Capture the cell that displays the provided text and extract its [X, Y] central coordinate. 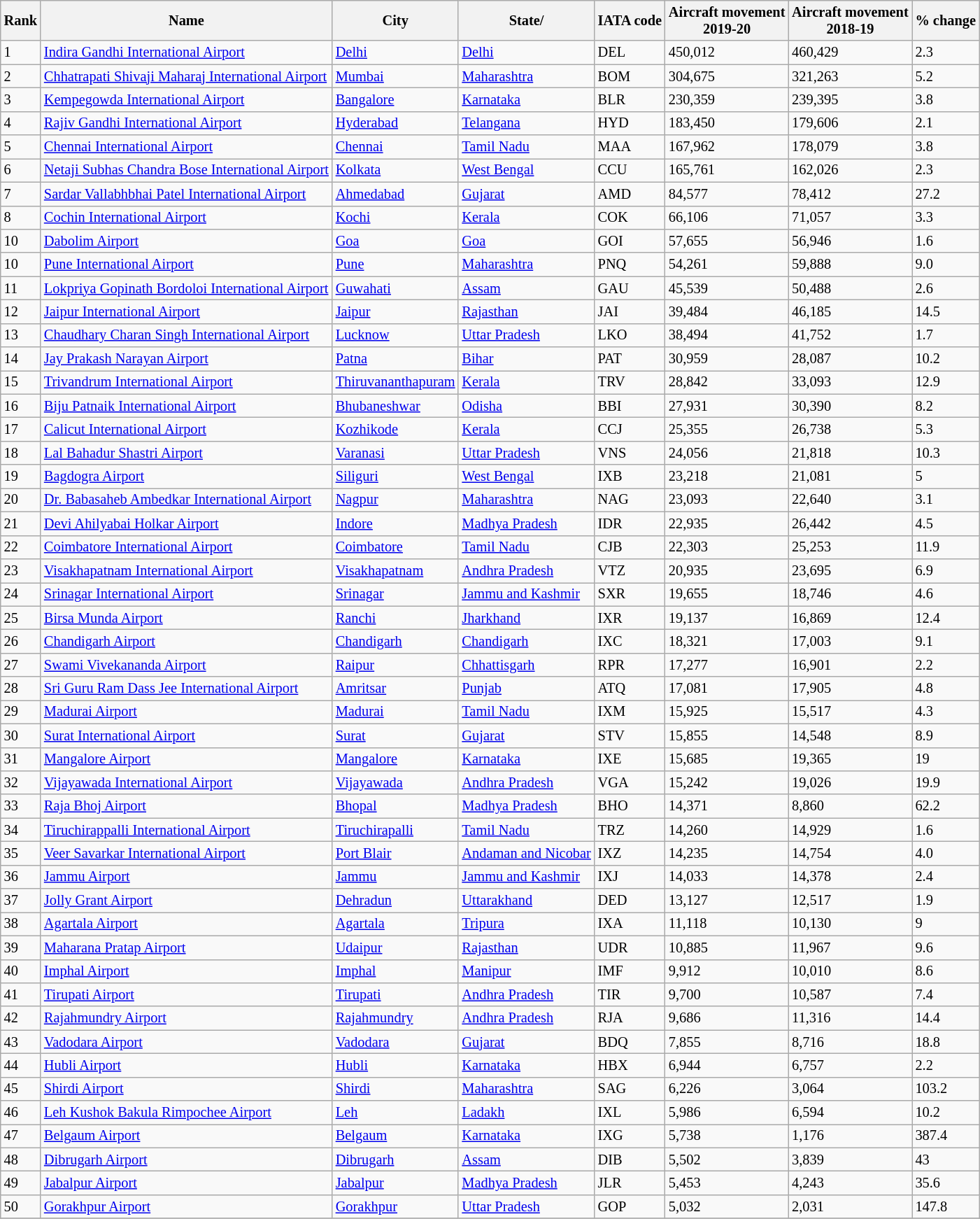
46,185 [850, 311]
Veer Savarkar International Airport [186, 853]
Siliguri [396, 477]
2.6 [946, 288]
4.6 [946, 594]
Rajahmundry [396, 1018]
16,869 [850, 618]
Kozhikode [396, 429]
14,929 [850, 830]
14.4 [946, 1018]
14,548 [850, 735]
Surat International Airport [186, 735]
321,263 [850, 76]
Dibrugarh [396, 1160]
ATQ [630, 689]
Nagpur [396, 500]
Patna [396, 359]
16 [21, 406]
IXJ [630, 877]
Chennai International Airport [186, 147]
Uttarakhand [526, 901]
3 [21, 99]
Punjab [526, 689]
32 [21, 782]
33 [21, 806]
15,685 [727, 759]
1.7 [946, 335]
Aircraft movement2018-19 [850, 20]
IMF [630, 971]
Agartala Airport [186, 924]
10,587 [850, 994]
18,746 [850, 594]
IXB [630, 477]
30,390 [850, 406]
Dabolim Airport [186, 241]
19,365 [850, 759]
Coimbatore [396, 547]
Udaipur [396, 947]
Jolly Grant Airport [186, 901]
7 [21, 194]
Netaji Subhas Chandra Bose International Airport [186, 170]
14,235 [727, 853]
TRZ [630, 830]
7.4 [946, 994]
5.3 [946, 429]
25,355 [727, 429]
103.2 [946, 1089]
Mangalore [396, 759]
Chennai [396, 147]
IDR [630, 523]
9.1 [946, 641]
Hubli [396, 1065]
Shirdi [396, 1089]
Visakhapatnam International Airport [186, 570]
GOI [630, 241]
Sardar Vallabhbhai Patel International Airport [186, 194]
2,031 [850, 1206]
Chandigarh Airport [186, 641]
14,033 [727, 877]
Lokpriya Gopinath Bordoloi International Airport [186, 288]
JLR [630, 1183]
4 [21, 123]
Jabalpur Airport [186, 1183]
17,905 [850, 689]
28 [21, 689]
6 [21, 170]
22,935 [727, 523]
5,986 [727, 1113]
50 [21, 1206]
33,093 [850, 382]
VNS [630, 453]
48 [21, 1160]
50,488 [850, 288]
IXR [630, 618]
Pune International Airport [186, 265]
DEL [630, 52]
56,946 [850, 241]
State/ [526, 20]
15,517 [850, 712]
Calicut International Airport [186, 429]
4.8 [946, 689]
CJB [630, 547]
34 [21, 830]
7,855 [727, 1042]
City [396, 20]
24,056 [727, 453]
IXL [630, 1113]
15,925 [727, 712]
57,655 [727, 241]
DIB [630, 1160]
GOP [630, 1206]
35 [21, 853]
230,359 [727, 99]
62.2 [946, 806]
Swami Vivekananda Airport [186, 665]
9.6 [946, 947]
24 [21, 594]
BOM [630, 76]
Indore [396, 523]
22,640 [850, 500]
37 [21, 901]
26,738 [850, 429]
SAG [630, 1089]
IXA [630, 924]
44 [21, 1065]
12.9 [946, 382]
9,686 [727, 1018]
460,429 [850, 52]
Raja Bhoj Airport [186, 806]
JAI [630, 311]
78,412 [850, 194]
Jammu [396, 877]
17 [21, 429]
5,032 [727, 1206]
42 [21, 1018]
30,959 [727, 359]
29 [21, 712]
CCU [630, 170]
19,026 [850, 782]
Jabalpur [396, 1183]
2.4 [946, 877]
5,453 [727, 1183]
Devi Ahilyabai Holkar Airport [186, 523]
Gorakhpur [396, 1206]
10.3 [946, 453]
Surat [396, 735]
IXZ [630, 853]
Tiruchirapalli [396, 830]
Bangalore [396, 99]
178,079 [850, 147]
RJA [630, 1018]
Tirupati Airport [186, 994]
25,253 [850, 547]
IXC [630, 641]
45 [21, 1089]
Odisha [526, 406]
21,081 [850, 477]
387.4 [946, 1136]
Dr. Babasaheb Ambedkar International Airport [186, 500]
28,842 [727, 382]
BDQ [630, 1042]
49 [21, 1183]
IXE [630, 759]
12.4 [946, 618]
Tripura [526, 924]
14,754 [850, 853]
11 [21, 288]
Agartala [396, 924]
Leh [396, 1113]
Port Blair [396, 853]
14,378 [850, 877]
Bhubaneshwar [396, 406]
15,242 [727, 782]
Lucknow [396, 335]
36 [21, 877]
Chhattisgarh [526, 665]
3.1 [946, 500]
19,655 [727, 594]
Kempegowda International Airport [186, 99]
Aircraft movement2019-20 [727, 20]
21,818 [850, 453]
30 [21, 735]
Sri Guru Ram Dass Jee International Airport [186, 689]
Thiruvananthapuram [396, 382]
11.9 [946, 547]
18 [21, 453]
PAT [630, 359]
Rajiv Gandhi International Airport [186, 123]
8.9 [946, 735]
4.3 [946, 712]
15 [21, 382]
54,261 [727, 265]
9,700 [727, 994]
HYD [630, 123]
3,064 [850, 1089]
Mangalore Airport [186, 759]
71,057 [850, 218]
15,855 [727, 735]
14 [21, 359]
23,695 [850, 570]
47 [21, 1136]
Kochi [396, 218]
3,839 [850, 1160]
Madurai Airport [186, 712]
11,967 [850, 947]
Visakhapatnam [396, 570]
Rank [21, 20]
Ahmedabad [396, 194]
Imphal Airport [186, 971]
Lal Bahadur Shastri Airport [186, 453]
25 [21, 618]
35.6 [946, 1183]
9,912 [727, 971]
Madurai [396, 712]
IATA code [630, 20]
Vijayawada [396, 782]
165,761 [727, 170]
STV [630, 735]
Dehradun [396, 901]
38,494 [727, 335]
Bagdogra Airport [186, 477]
183,450 [727, 123]
Ladakh [526, 1113]
RPR [630, 665]
22 [21, 547]
Imphal [396, 971]
Andaman and Nicobar [526, 853]
Manipur [526, 971]
31 [21, 759]
9.0 [946, 265]
38 [21, 924]
LKO [630, 335]
Telangana [526, 123]
23 [21, 570]
Name [186, 20]
21 [21, 523]
27.2 [946, 194]
12 [21, 311]
4.5 [946, 523]
TRV [630, 382]
8,716 [850, 1042]
19.9 [946, 782]
10,885 [727, 947]
22,303 [727, 547]
18,321 [727, 641]
Bhopal [396, 806]
Bihar [526, 359]
Tiruchirappalli International Airport [186, 830]
23,218 [727, 477]
9 [946, 924]
Raipur [396, 665]
59,888 [850, 265]
147.8 [946, 1206]
SXR [630, 594]
Guwahati [396, 288]
40 [21, 971]
Srinagar [396, 594]
Cochin International Airport [186, 218]
HBX [630, 1065]
16,901 [850, 665]
8.2 [946, 406]
4.0 [946, 853]
Belgaum Airport [186, 1136]
Gorakhpur Airport [186, 1206]
167,962 [727, 147]
179,606 [850, 123]
5.2 [946, 76]
Chhatrapati Shivaji Maharaj International Airport [186, 76]
DED [630, 901]
IXG [630, 1136]
PNQ [630, 265]
8.6 [946, 971]
Srinagar International Airport [186, 594]
27,931 [727, 406]
3.3 [946, 218]
Coimbatore International Airport [186, 547]
17,003 [850, 641]
18.8 [946, 1042]
39,484 [727, 311]
11,118 [727, 924]
GAU [630, 288]
Jaipur [396, 311]
Varanasi [396, 453]
450,012 [727, 52]
14.5 [946, 311]
4,243 [850, 1183]
8,860 [850, 806]
10,130 [850, 924]
41,752 [850, 335]
Leh Kushok Bakula Rimpochee Airport [186, 1113]
6,226 [727, 1089]
45,539 [727, 288]
Shirdi Airport [186, 1089]
COK [630, 218]
26,442 [850, 523]
26 [21, 641]
8 [21, 218]
Jay Prakash Narayan Airport [186, 359]
NAG [630, 500]
2.1 [946, 123]
MAA [630, 147]
1.9 [946, 901]
Hyderabad [396, 123]
17,081 [727, 689]
11,316 [850, 1018]
23,093 [727, 500]
Chaudhary Charan Singh International Airport [186, 335]
CCJ [630, 429]
Hubli Airport [186, 1065]
Jammu Airport [186, 877]
17,277 [727, 665]
TIR [630, 994]
Vadodara Airport [186, 1042]
UDR [630, 947]
6,944 [727, 1065]
Vadodara [396, 1042]
Dibrugarh Airport [186, 1160]
10,010 [850, 971]
BBI [630, 406]
VGA [630, 782]
2 [21, 76]
Rajahmundry Airport [186, 1018]
13,127 [727, 901]
Maharana Pratap Airport [186, 947]
162,026 [850, 170]
239,395 [850, 99]
20,935 [727, 570]
BHO [630, 806]
5,502 [727, 1160]
66,106 [727, 218]
Amritsar [396, 689]
AMD [630, 194]
% change [946, 20]
39 [21, 947]
41 [21, 994]
Pune [396, 265]
VTZ [630, 570]
6,757 [850, 1065]
Indira Gandhi International Airport [186, 52]
1,176 [850, 1136]
BLR [630, 99]
20 [21, 500]
1 [21, 52]
Birsa Munda Airport [186, 618]
Trivandrum International Airport [186, 382]
IXM [630, 712]
Belgaum [396, 1136]
Jharkhand [526, 618]
84,577 [727, 194]
5,738 [727, 1136]
27 [21, 665]
19,137 [727, 618]
Jaipur International Airport [186, 311]
14,371 [727, 806]
14,260 [727, 830]
12,517 [850, 901]
Vijayawada International Airport [186, 782]
Biju Patnaik International Airport [186, 406]
304,675 [727, 76]
6,594 [850, 1113]
28,087 [850, 359]
Mumbai [396, 76]
Tirupati [396, 994]
6.9 [946, 570]
46 [21, 1113]
13 [21, 335]
Ranchi [396, 618]
Kolkata [396, 170]
